Detect which cell encompasses the target text, then output its (x, y) center coordinate. 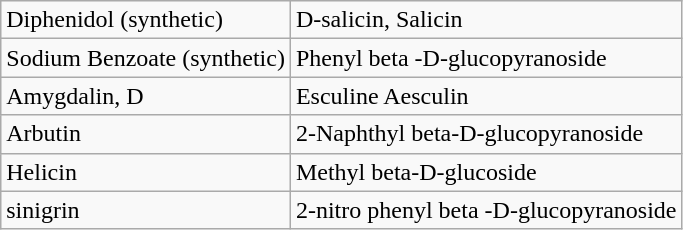
Amygdalin, D (146, 96)
2-nitro phenyl beta -D-glucopyranoside (486, 210)
D-salicin, Salicin (486, 20)
Diphenidol (synthetic) (146, 20)
sinigrin (146, 210)
2-Naphthyl beta-D-glucopyranoside (486, 134)
Methyl beta-D-glucoside (486, 172)
Helicin (146, 172)
Esculine Aesculin (486, 96)
Sodium Benzoate (synthetic) (146, 58)
Phenyl beta -D-glucopyranoside (486, 58)
Arbutin (146, 134)
